Search for the cell housing the specified text and yield its (x, y) center coordinate. 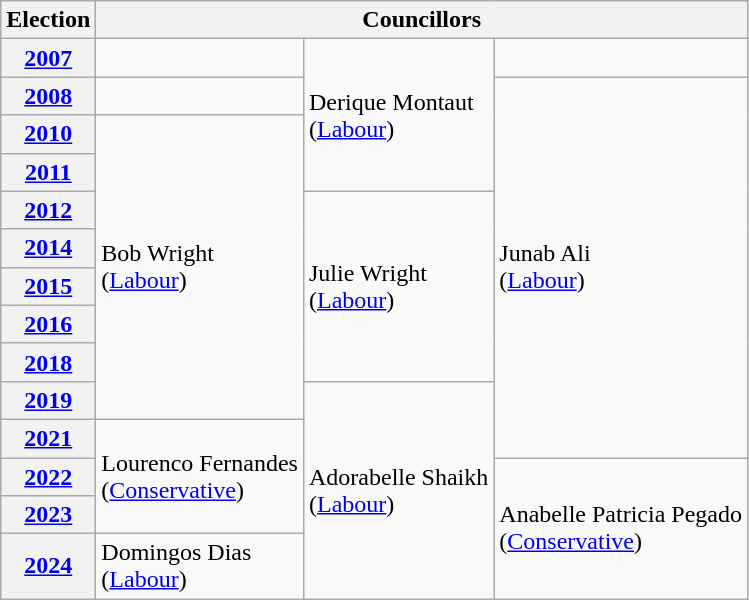
Derique Montaut(Labour) (398, 115)
2021 (48, 438)
2019 (48, 400)
Lourenco Fernandes(Conservative) (200, 476)
2022 (48, 477)
2008 (48, 96)
Anabelle Patricia Pegado(Conservative) (621, 528)
2016 (48, 324)
2010 (48, 134)
2018 (48, 362)
2011 (48, 172)
2012 (48, 210)
Adorabelle Shaikh(Labour) (398, 490)
Bob Wright(Labour) (200, 267)
Junab Ali(Labour) (621, 268)
2024 (48, 566)
Julie Wright(Labour) (398, 286)
2023 (48, 515)
Councillors (422, 20)
2007 (48, 58)
2015 (48, 286)
2014 (48, 248)
Election (48, 20)
Domingos Dias(Labour) (200, 566)
